Search for the cell housing the specified text and yield its [x, y] center coordinate. 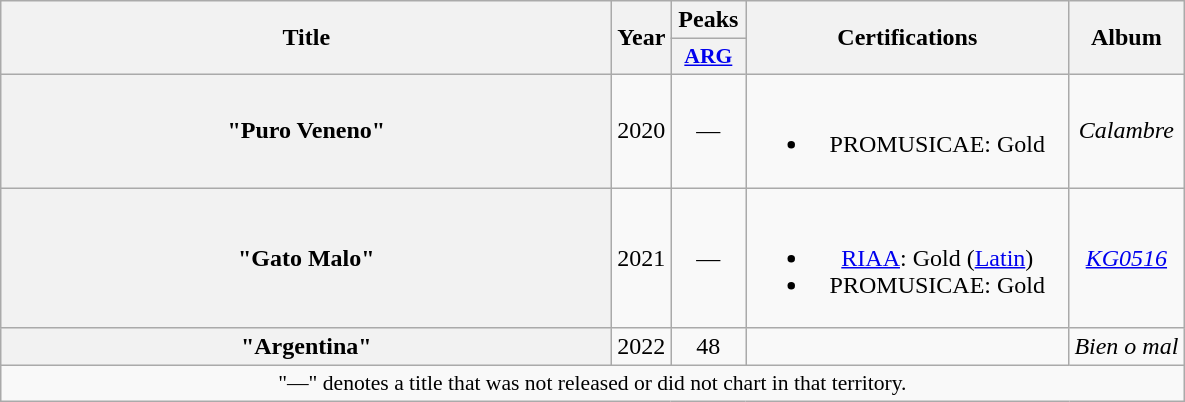
"—" denotes a title that was not released or did not chart in that territory. [592, 384]
Title [306, 38]
Year [642, 38]
Album [1126, 38]
"Gato Malo" [306, 258]
"Puro Veneno" [306, 130]
2020 [642, 130]
Certifications [908, 38]
Peaks [708, 20]
48 [708, 347]
Calambre [1126, 130]
2021 [642, 258]
"Argentina" [306, 347]
ARG [708, 57]
2022 [642, 347]
RIAA: Gold (Latin)PROMUSICAE: Gold [908, 258]
PROMUSICAE: Gold [908, 130]
KG0516 [1126, 258]
Bien o mal [1126, 347]
